Provide the [X, Y] coordinate of the cell's center where the given text is located.  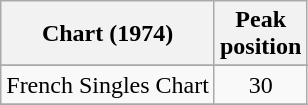
Peakposition [260, 34]
30 [260, 85]
French Singles Chart [108, 85]
Chart (1974) [108, 34]
